Extract the (x, y) coordinate from the center of the cell holding the provided text.  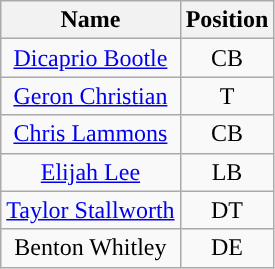
Taylor Stallworth (90, 210)
Name (90, 20)
Geron Christian (90, 96)
Position (227, 20)
Dicaprio Bootle (90, 58)
Elijah Lee (90, 172)
DT (227, 210)
DE (227, 248)
Benton Whitley (90, 248)
LB (227, 172)
Chris Lammons (90, 134)
T (227, 96)
